Return (x, y) of the center of cell containing provided text 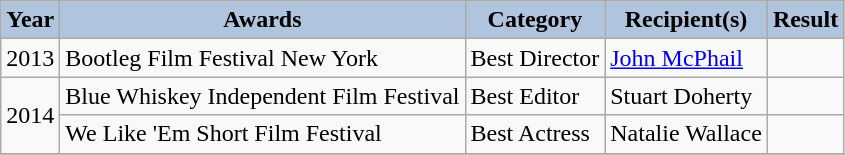
Natalie Wallace (686, 134)
2013 (30, 58)
Awards (262, 20)
Recipient(s) (686, 20)
Category (535, 20)
Best Actress (535, 134)
Result (805, 20)
Stuart Doherty (686, 96)
Best Editor (535, 96)
2014 (30, 115)
Bootleg Film Festival New York (262, 58)
Best Director (535, 58)
Year (30, 20)
Blue Whiskey Independent Film Festival (262, 96)
We Like 'Em Short Film Festival (262, 134)
John McPhail (686, 58)
